Provide the [x, y] coordinate of the cell's center where the given text is located.  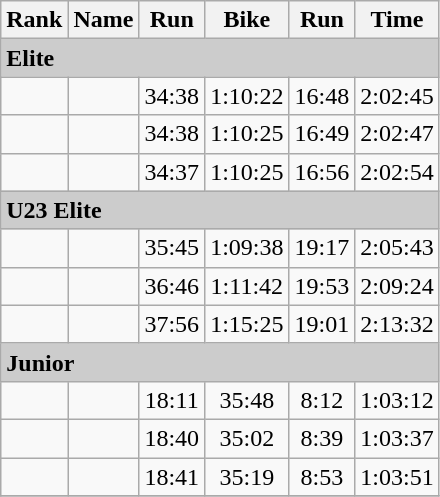
Bike [247, 20]
Time [397, 20]
18:40 [172, 438]
2:02:54 [397, 172]
34:37 [172, 172]
1:09:38 [247, 248]
8:39 [322, 438]
35:19 [247, 477]
16:49 [322, 134]
1:03:51 [397, 477]
1:03:12 [397, 400]
1:15:25 [247, 324]
2:02:45 [397, 96]
36:46 [172, 286]
19:17 [322, 248]
16:56 [322, 172]
2:02:47 [397, 134]
35:48 [247, 400]
2:09:24 [397, 286]
Name [104, 20]
19:53 [322, 286]
37:56 [172, 324]
Rank [34, 20]
Elite [220, 58]
Junior [220, 362]
18:11 [172, 400]
1:10:22 [247, 96]
35:45 [172, 248]
18:41 [172, 477]
2:05:43 [397, 248]
1:03:37 [397, 438]
35:02 [247, 438]
8:53 [322, 477]
8:12 [322, 400]
U23 Elite [220, 210]
19:01 [322, 324]
2:13:32 [397, 324]
16:48 [322, 96]
1:11:42 [247, 286]
